Return (x, y) of the center of cell containing provided text 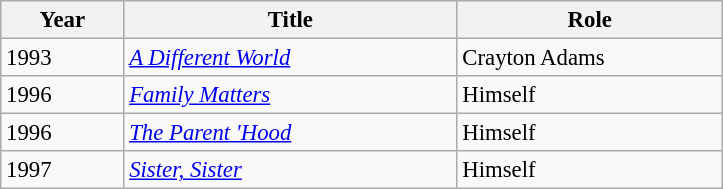
1993 (62, 58)
Year (62, 20)
Title (290, 20)
Role (590, 20)
1997 (62, 170)
Sister, Sister (290, 170)
The Parent 'Hood (290, 133)
Crayton Adams (590, 58)
A Different World (290, 58)
Family Matters (290, 95)
